Search for the cell housing the specified text and yield its (x, y) center coordinate. 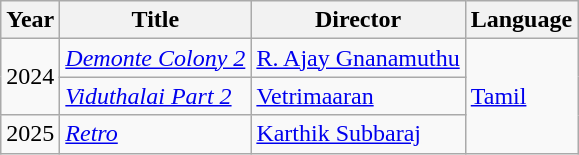
2024 (30, 77)
Karthik Subbaraj (358, 134)
Year (30, 20)
2025 (30, 134)
Demonte Colony 2 (156, 58)
Viduthalai Part 2 (156, 96)
R. Ajay Gnanamuthu (358, 58)
Tamil (521, 96)
Director (358, 20)
Vetrimaaran (358, 96)
Title (156, 20)
Language (521, 20)
Retro (156, 134)
